Find where the given text appears and provide that cell's center as [X, Y] coordinate. 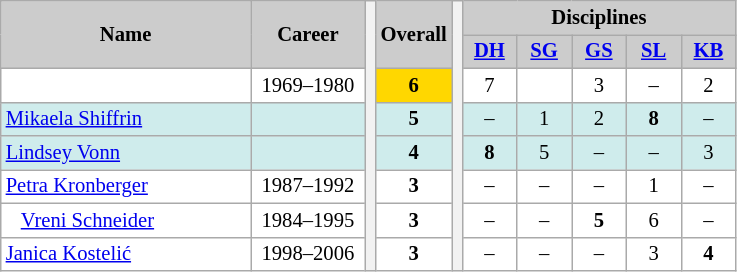
Disciplines [599, 17]
1969–1980 [308, 85]
DH [490, 51]
Lindsey Vonn [126, 153]
SL [654, 51]
KB [708, 51]
SG [544, 51]
Vreni Schneider [126, 220]
Mikaela Shiffrin [126, 119]
1987–1992 [308, 186]
Name [126, 34]
1984–1995 [308, 220]
GS [600, 51]
7 [490, 85]
Overall [414, 34]
Janica Kostelić [126, 254]
1998–2006 [308, 254]
Petra Kronberger [126, 186]
Career [308, 34]
